Output the (X, Y) coordinate of the center of the cell containing the given text.  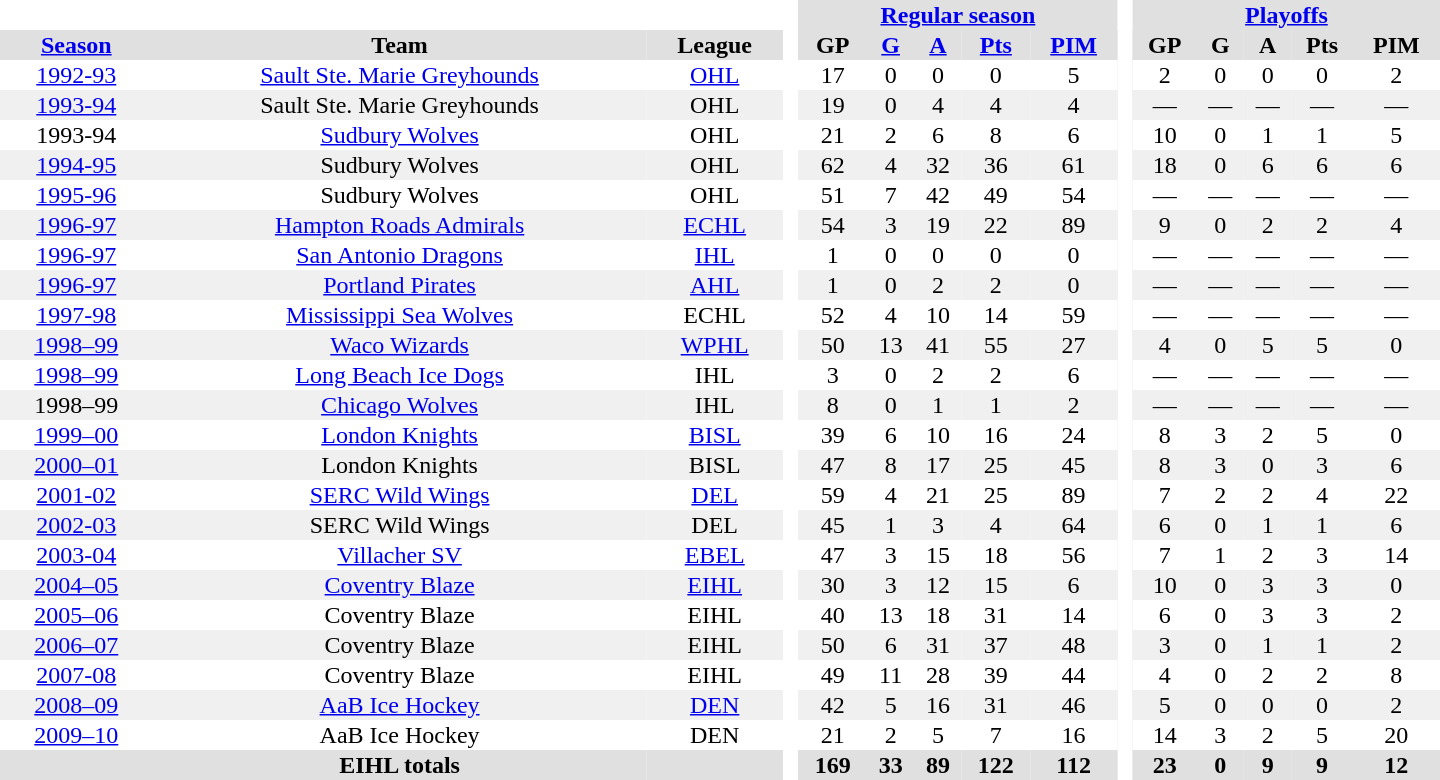
Mississippi Sea Wolves (400, 315)
11 (890, 675)
1995-96 (76, 195)
2004–05 (76, 585)
48 (1074, 645)
1999–00 (76, 435)
Chicago Wolves (400, 405)
46 (1074, 705)
52 (833, 315)
41 (938, 345)
Villacher SV (400, 555)
23 (1165, 765)
122 (996, 765)
40 (833, 615)
Season (76, 45)
1992-93 (76, 75)
League (715, 45)
Regular season (958, 15)
24 (1074, 435)
61 (1074, 165)
WPHL (715, 345)
20 (1396, 735)
San Antonio Dragons (400, 255)
2008–09 (76, 705)
33 (890, 765)
30 (833, 585)
51 (833, 195)
2006–07 (76, 645)
55 (996, 345)
56 (1074, 555)
64 (1074, 525)
36 (996, 165)
AHL (715, 285)
37 (996, 645)
2009–10 (76, 735)
1994-95 (76, 165)
2003-04 (76, 555)
2001-02 (76, 495)
Playoffs (1286, 15)
2007-08 (76, 675)
27 (1074, 345)
169 (833, 765)
2000–01 (76, 465)
1997-98 (76, 315)
EBEL (715, 555)
Waco Wizards (400, 345)
32 (938, 165)
62 (833, 165)
Hampton Roads Admirals (400, 225)
112 (1074, 765)
EIHL totals (400, 765)
44 (1074, 675)
2002-03 (76, 525)
28 (938, 675)
2005–06 (76, 615)
Long Beach Ice Dogs (400, 375)
Portland Pirates (400, 285)
Team (400, 45)
